Scan for the cell matching the given text and deliver its [x, y] coordinate at center. 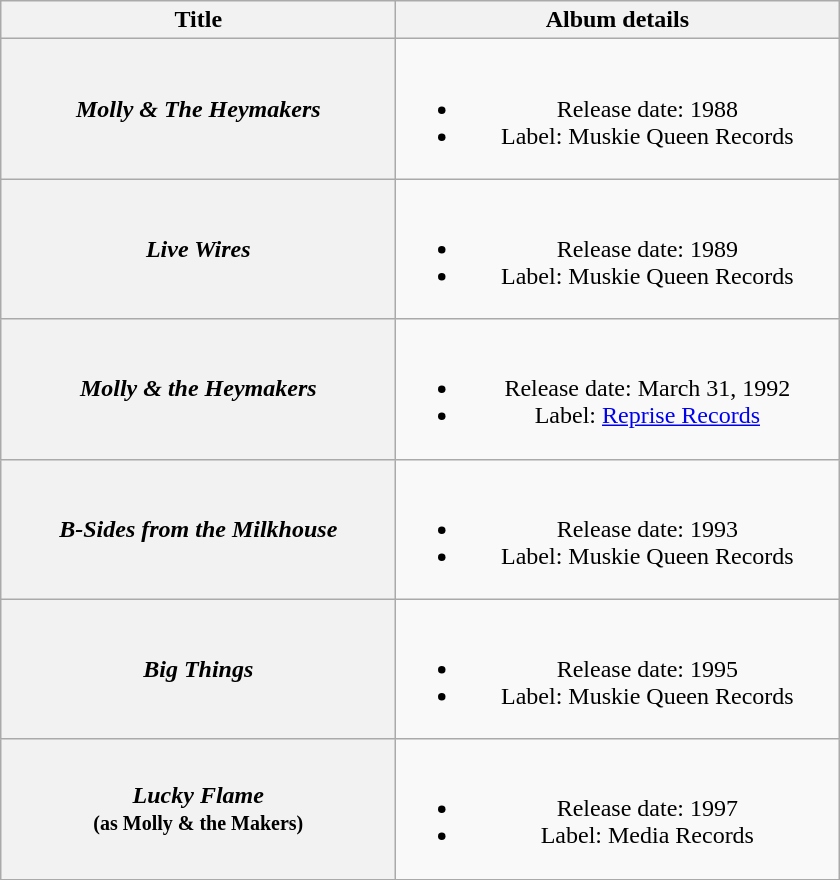
Live Wires [198, 249]
Release date: 1995Label: Muskie Queen Records [618, 669]
Release date: March 31, 1992Label: Reprise Records [618, 389]
Release date: 1993Label: Muskie Queen Records [618, 529]
Release date: 1997Label: Media Records [618, 809]
Album details [618, 20]
Big Things [198, 669]
Release date: 1988Label: Muskie Queen Records [618, 109]
Molly & the Heymakers [198, 389]
Molly & The Heymakers [198, 109]
Lucky Flame(as Molly & the Makers) [198, 809]
Title [198, 20]
B-Sides from the Milkhouse [198, 529]
Release date: 1989Label: Muskie Queen Records [618, 249]
